Capture the cell that displays the provided text and extract its (X, Y) central coordinate. 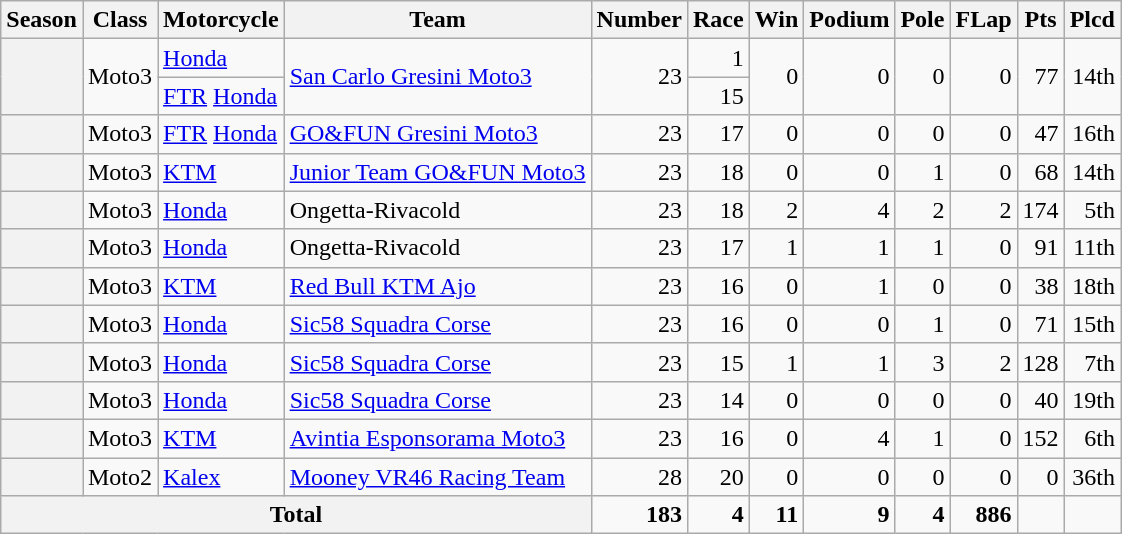
886 (984, 515)
9 (850, 515)
18th (1092, 286)
152 (1040, 438)
15th (1092, 324)
20 (718, 477)
28 (639, 477)
Pole (922, 20)
77 (1040, 77)
Total (296, 515)
Race (718, 20)
68 (1040, 172)
38 (1040, 286)
14 (718, 400)
3 (922, 362)
Number (639, 20)
6th (1092, 438)
Podium (850, 20)
Red Bull KTM Ajo (438, 286)
Motorcycle (222, 20)
Class (120, 20)
128 (1040, 362)
71 (1040, 324)
Pts (1040, 20)
Avintia Esponsorama Moto3 (438, 438)
40 (1040, 400)
Moto2 (120, 477)
Mooney VR46 Racing Team (438, 477)
11 (776, 515)
5th (1092, 210)
36th (1092, 477)
Junior Team GO&FUN Moto3 (438, 172)
Win (776, 20)
Kalex (222, 477)
San Carlo Gresini Moto3 (438, 77)
11th (1092, 248)
FLap (984, 20)
47 (1040, 134)
19th (1092, 400)
Plcd (1092, 20)
Season (42, 20)
7th (1092, 362)
16th (1092, 134)
GO&FUN Gresini Moto3 (438, 134)
Team (438, 20)
91 (1040, 248)
183 (639, 515)
174 (1040, 210)
